Return (x, y) of the center of cell containing provided text 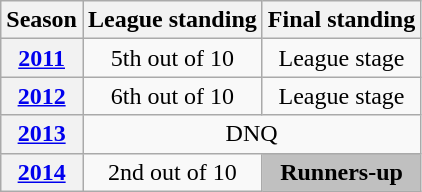
League standing (172, 20)
Final standing (341, 20)
2013 (42, 134)
Runners-up (341, 172)
2014 (42, 172)
DNQ (251, 134)
Season (42, 20)
2011 (42, 58)
2012 (42, 96)
6th out of 10 (172, 96)
5th out of 10 (172, 58)
2nd out of 10 (172, 172)
